Extract the [X, Y] coordinate from the center of the cell holding the provided text.  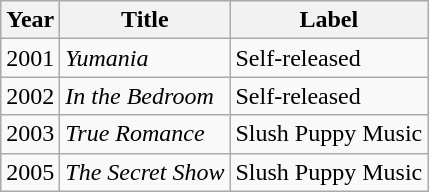
2003 [30, 134]
2002 [30, 96]
True Romance [145, 134]
Title [145, 20]
Year [30, 20]
2001 [30, 58]
2005 [30, 172]
Yumania [145, 58]
The Secret Show [145, 172]
Label [329, 20]
In the Bedroom [145, 96]
